Output the [x, y] coordinate of the center of the cell containing the given text.  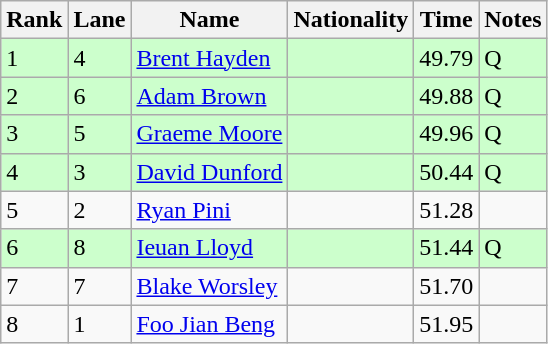
51.44 [446, 248]
David Dunford [210, 172]
49.96 [446, 134]
Blake Worsley [210, 286]
Nationality [351, 20]
Lane [100, 20]
Brent Hayden [210, 58]
Notes [513, 20]
Ieuan Lloyd [210, 248]
50.44 [446, 172]
Ryan Pini [210, 210]
Rank [34, 20]
51.95 [446, 324]
51.70 [446, 286]
51.28 [446, 210]
Adam Brown [210, 96]
Name [210, 20]
Foo Jian Beng [210, 324]
49.88 [446, 96]
Time [446, 20]
49.79 [446, 58]
Graeme Moore [210, 134]
